Capture the cell that displays the provided text and extract its (X, Y) central coordinate. 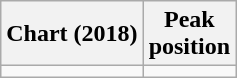
Chart (2018) (72, 34)
Peakposition (189, 34)
